Locate the cell with the specified text and output its (x, y) center coordinate. 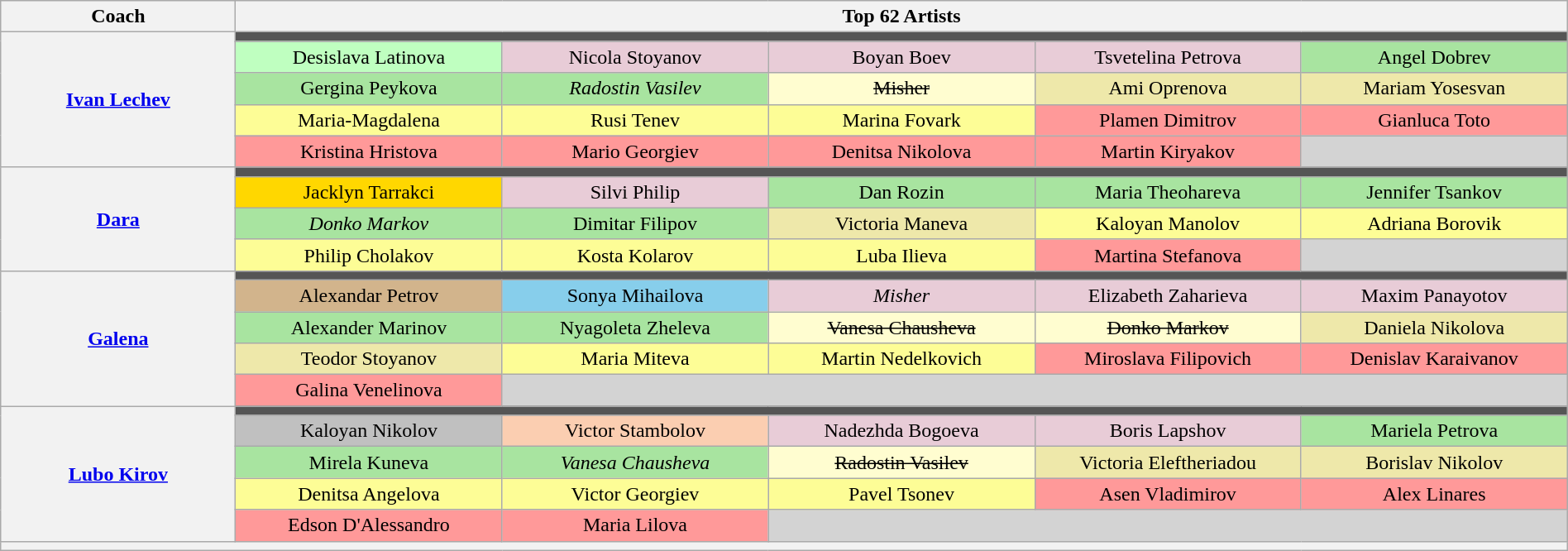
Ivan Lechev (118, 99)
Alexander Marinov (369, 327)
Denitsa Nikolova (901, 151)
Mariela Petrova (1434, 431)
Galena (118, 338)
Coach (118, 17)
Dimitar Filipov (635, 223)
Alex Linares (1434, 494)
Luba Ilieva (901, 255)
Mariam Yosesvan (1434, 89)
Maria Miteva (635, 359)
Jacklyn Tarrakci (369, 192)
Miroslava Filipovich (1168, 359)
Top 62 Artists (901, 17)
Philip Cholakov (369, 255)
Dan Rozin (901, 192)
Maxim Panayotov (1434, 295)
Victor Georgiev (635, 494)
Victoria Maneva (901, 223)
Boris Lapshov (1168, 431)
Edson D'Alessandro (369, 525)
Maria Theohareva (1168, 192)
Nicola Stoyanov (635, 57)
Plamen Dimitrov (1168, 120)
Tsvetelina Petrova (1168, 57)
Sonya Mihailova (635, 295)
Angel Dobrev (1434, 57)
Ami Oprenova (1168, 89)
Victor Stambolov (635, 431)
Desislava Latinova (369, 57)
Teodor Stoyanov (369, 359)
Mario Georgiev (635, 151)
Gianluca Toto (1434, 120)
Galina Venelinova (369, 390)
Martin Kiryakov (1168, 151)
Pavel Tsonev (901, 494)
Denislav Karaivanov (1434, 359)
Martin Nedelkovich (901, 359)
Daniela Nikolova (1434, 327)
Jennifer Tsankov (1434, 192)
Marina Fovark (901, 120)
Gergina Peykova (369, 89)
Borislav Nikolov (1434, 462)
Victoria Eleftheriadou (1168, 462)
Maria Lilova (635, 525)
Lubo Kirov (118, 473)
Nadezhda Bogoeva (901, 431)
Kaloyan Manolov (1168, 223)
Rusi Tenev (635, 120)
Mirela Kuneva (369, 462)
Elizabeth Zaharieva (1168, 295)
Maria-Magdalena (369, 120)
Kristina Hristova (369, 151)
Boyan Boev (901, 57)
Dara (118, 218)
Denitsa Angelova (369, 494)
Asen Vladimirov (1168, 494)
Kaloyan Nikolov (369, 431)
Adriana Borovik (1434, 223)
Martina Stefanova (1168, 255)
Kosta Kolarov (635, 255)
Alexandar Petrov (369, 295)
Silvi Philip (635, 192)
Nyagoleta Zheleva (635, 327)
